Return [X, Y] of the center of cell containing provided text 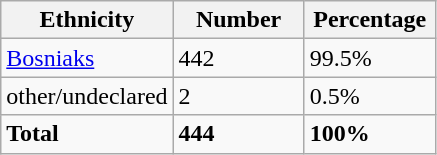
0.5% [370, 96]
Number [238, 20]
Ethnicity [87, 20]
442 [238, 58]
100% [370, 134]
99.5% [370, 58]
Percentage [370, 20]
444 [238, 134]
Total [87, 134]
other/undeclared [87, 96]
2 [238, 96]
Bosniaks [87, 58]
